Capture the cell that displays the provided text and extract its [X, Y] central coordinate. 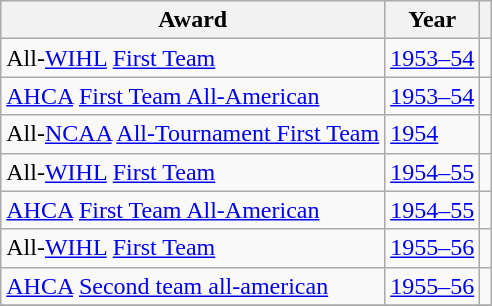
1954 [432, 134]
Year [432, 20]
Award [193, 20]
AHCA Second team all-american [193, 286]
All-NCAA All-Tournament First Team [193, 134]
